Pinpoint the cell where the given text exists, returning its (x, y) midpoint coordinate. 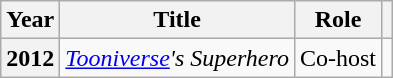
Year (30, 20)
Title (178, 20)
Tooniverse's Superhero (178, 58)
Role (338, 20)
Co-host (338, 58)
2012 (30, 58)
